Find where the given text appears and provide that cell's center as (x, y) coordinate. 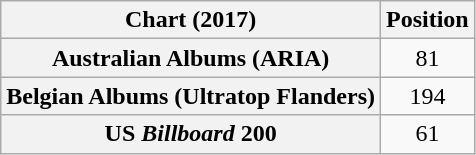
Belgian Albums (Ultratop Flanders) (191, 96)
Chart (2017) (191, 20)
81 (428, 58)
Australian Albums (ARIA) (191, 58)
Position (428, 20)
194 (428, 96)
US Billboard 200 (191, 134)
61 (428, 134)
